Search for the cell housing the specified text and yield its (X, Y) center coordinate. 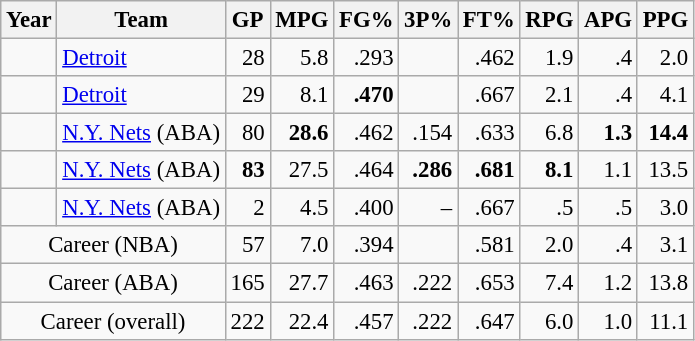
3P% (428, 20)
3.1 (665, 245)
Team (141, 20)
1.9 (550, 58)
.581 (490, 245)
.154 (428, 133)
Career (ABA) (114, 283)
22.4 (302, 321)
4.5 (302, 208)
.400 (366, 208)
MPG (302, 20)
1.0 (608, 321)
6.0 (550, 321)
.681 (490, 170)
.293 (366, 58)
3.0 (665, 208)
.394 (366, 245)
14.4 (665, 133)
80 (248, 133)
.647 (490, 321)
1.3 (608, 133)
GP (248, 20)
27.5 (302, 170)
28.6 (302, 133)
RPG (550, 20)
7.0 (302, 245)
PPG (665, 20)
Year (29, 20)
1.2 (608, 283)
13.5 (665, 170)
2.1 (550, 95)
222 (248, 321)
13.8 (665, 283)
2 (248, 208)
28 (248, 58)
11.1 (665, 321)
FG% (366, 20)
.286 (428, 170)
.653 (490, 283)
165 (248, 283)
– (428, 208)
.633 (490, 133)
83 (248, 170)
Career (overall) (114, 321)
27.7 (302, 283)
.470 (366, 95)
.464 (366, 170)
1.1 (608, 170)
APG (608, 20)
FT% (490, 20)
57 (248, 245)
6.8 (550, 133)
.457 (366, 321)
29 (248, 95)
4.1 (665, 95)
Career (NBA) (114, 245)
5.8 (302, 58)
.463 (366, 283)
7.4 (550, 283)
